Determine the (X, Y) coordinate at the center of the cell enclosing the given text.  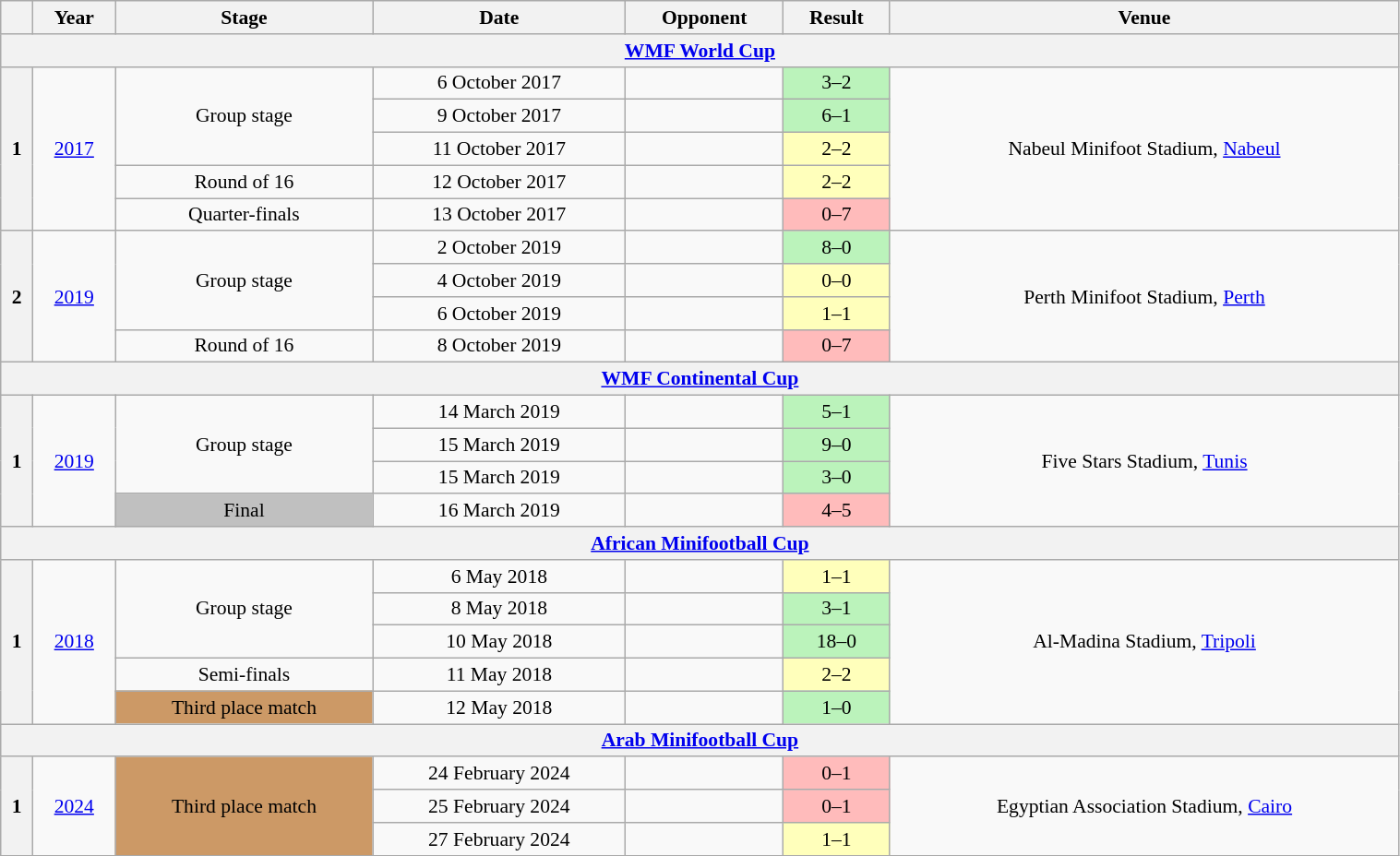
Perth Minifoot Stadium, Perth (1144, 297)
5–1 (836, 412)
3–0 (836, 478)
2 October 2019 (498, 248)
18–0 (836, 642)
4 October 2019 (498, 280)
6 May 2018 (498, 577)
12 October 2017 (498, 182)
Quarter-finals (244, 215)
13 October 2017 (498, 215)
WMF Continental Cup (700, 379)
Result (836, 18)
3–2 (836, 83)
9–0 (836, 445)
16 March 2019 (498, 511)
African Minifootball Cup (700, 543)
3–1 (836, 609)
27 February 2024 (498, 839)
11 October 2017 (498, 149)
12 May 2018 (498, 707)
Opponent (705, 18)
4–5 (836, 511)
Final (244, 511)
24 February 2024 (498, 774)
2024 (74, 806)
11 May 2018 (498, 675)
1–0 (836, 707)
14 March 2019 (498, 412)
8 May 2018 (498, 609)
Year (74, 18)
6–1 (836, 116)
10 May 2018 (498, 642)
2017 (74, 149)
8 October 2019 (498, 346)
Nabeul Minifoot Stadium, Nabeul (1144, 149)
0–0 (836, 280)
Stage (244, 18)
Al-Madina Stadium, Tripoli (1144, 642)
WMF World Cup (700, 51)
Five Stars Stadium, Tunis (1144, 461)
Egyptian Association Stadium, Cairo (1144, 806)
2 (17, 297)
6 October 2017 (498, 83)
Semi-finals (244, 675)
Venue (1144, 18)
8–0 (836, 248)
Arab Minifootball Cup (700, 741)
Date (498, 18)
2018 (74, 642)
25 February 2024 (498, 806)
6 October 2019 (498, 314)
9 October 2017 (498, 116)
